Identify which cell holds the provided text, then report its (x, y) central coordinate. 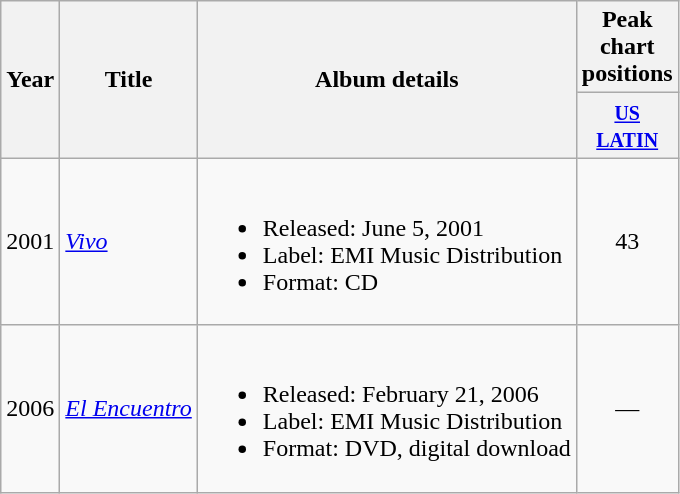
Album details (386, 80)
2001 (30, 242)
43 (627, 242)
2006 (30, 408)
— (627, 408)
Peak chart positions (627, 47)
El Encuentro (128, 408)
Released: February 21, 2006Label: EMI Music DistributionFormat: DVD, digital download (386, 408)
Year (30, 80)
USLATIN (627, 126)
Vivo (128, 242)
Title (128, 80)
Released: June 5, 2001Label: EMI Music DistributionFormat: CD (386, 242)
